Return [x, y] of the center of cell containing provided text 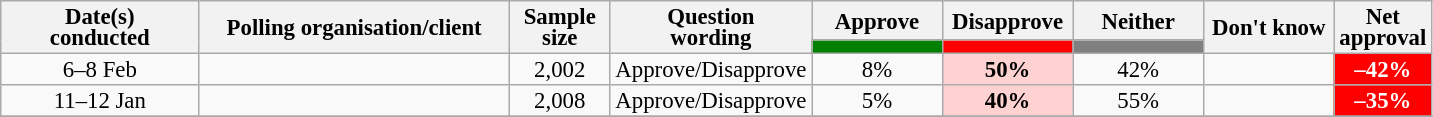
8% [878, 70]
Neither [1138, 20]
42% [1138, 70]
Date(s)conducted [100, 28]
2,002 [560, 70]
11–12 Jan [100, 101]
5% [878, 101]
40% [1008, 101]
Approve [878, 20]
–35% [1383, 101]
–42% [1383, 70]
Don't know [1268, 28]
Sample size [560, 28]
Polling organisation/client [354, 28]
2,008 [560, 101]
50% [1008, 70]
Questionwording [711, 28]
6–8 Feb [100, 70]
55% [1138, 101]
Net approval [1383, 28]
Disapprove [1008, 20]
